Capture the cell that displays the provided text and extract its (X, Y) central coordinate. 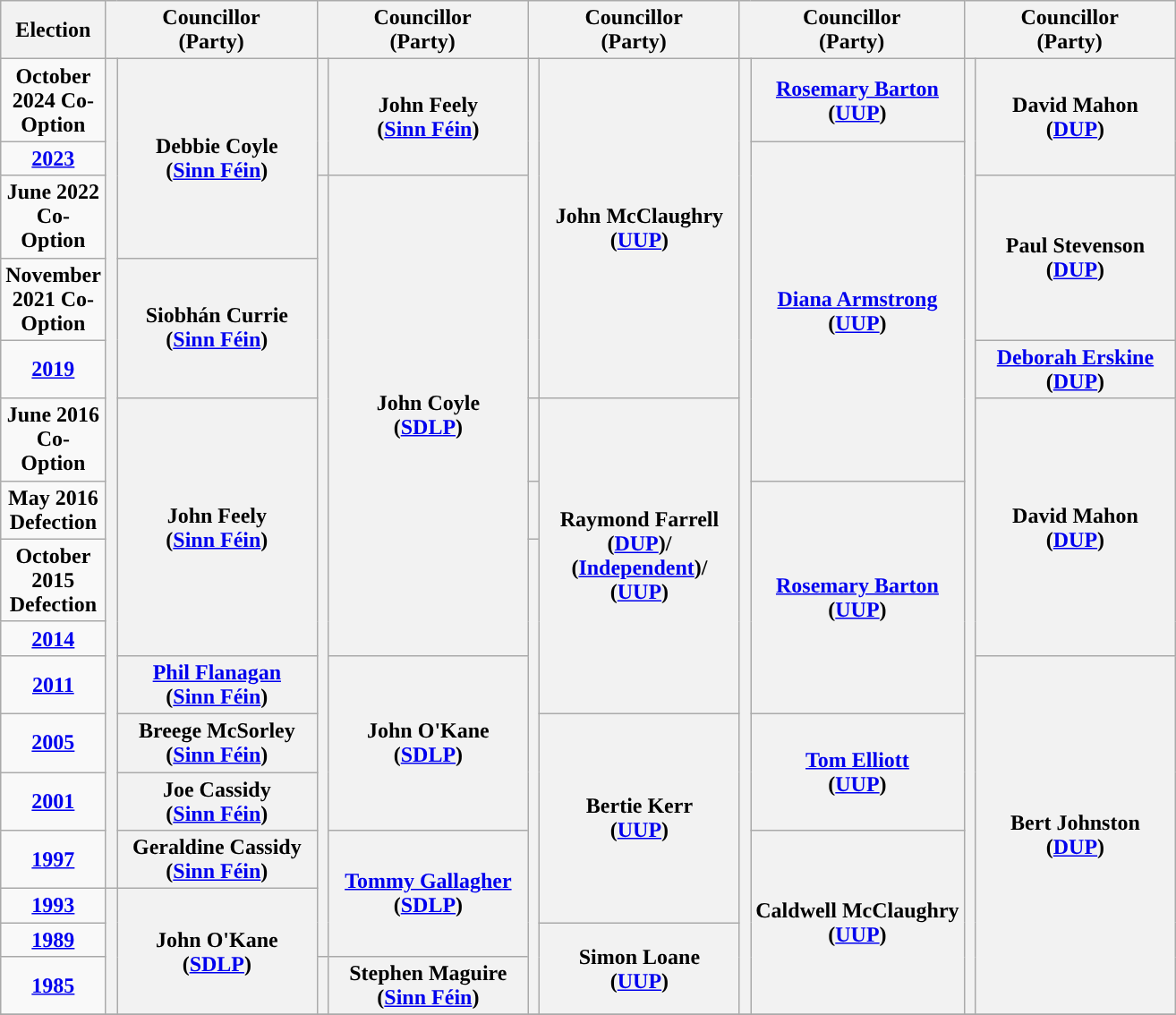
2023 (54, 158)
John McClaughry (UUP) (640, 229)
Joe Cassidy (Sinn Féin) (217, 800)
May 2016 Defection (54, 510)
John Coyle (SDLP) (429, 415)
October 2024 Co-Option (54, 100)
Tommy Gallagher (SDLP) (429, 893)
Bertie Kerr (UUP) (640, 818)
1985 (54, 986)
2019 (54, 369)
Bert Johnston (DUP) (1076, 834)
November 2021 Co-Option (54, 299)
Diana Armstrong (UUP) (857, 311)
2011 (54, 684)
Stephen Maguire (Sinn Féin) (429, 986)
Tom Elliott (UUP) (857, 772)
2001 (54, 800)
Deborah Erskine (DUP) (1076, 369)
2005 (54, 743)
Geraldine Cassidy (Sinn Féin) (217, 859)
Breege McSorley (Sinn Féin) (217, 743)
2014 (54, 638)
1989 (54, 940)
October 2015 Defection (54, 580)
Siobhán Currie (Sinn Féin) (217, 328)
1997 (54, 859)
June 2016 Co-Option (54, 439)
Raymond Farrell (DUP)/ (Independent)/ (UUP) (640, 556)
Phil Flanagan (Sinn Féin) (217, 684)
1993 (54, 906)
Election (54, 30)
June 2022 Co-Option (54, 217)
Caldwell McClaughry (UUP) (857, 923)
Debbie Coyle (Sinn Féin) (217, 158)
Simon Loane (UUP) (640, 968)
Paul Stevenson (DUP) (1076, 258)
